Output the (x, y) coordinate of the center of the cell containing the given text.  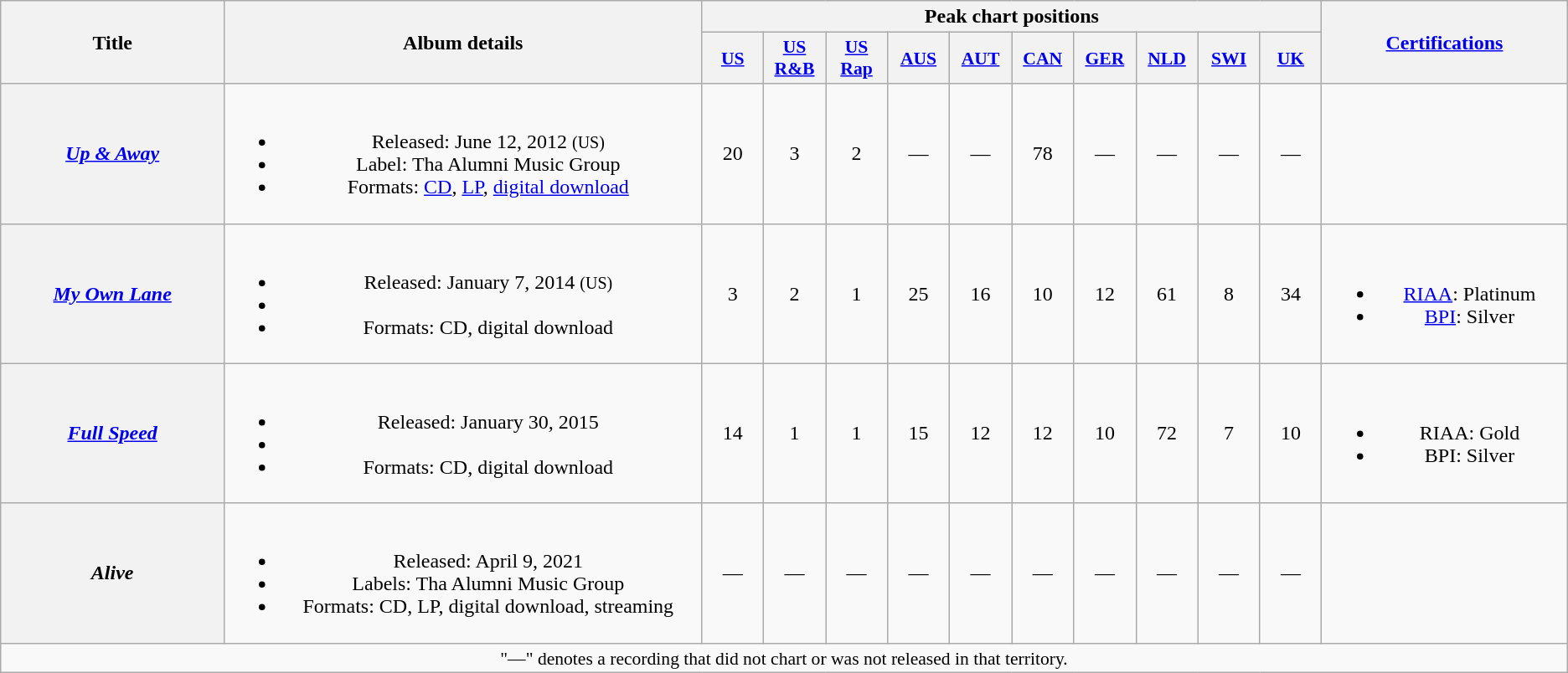
GER (1105, 59)
NLD (1167, 59)
"—" denotes a recording that did not chart or was not released in that territory. (784, 658)
UK (1291, 59)
US R&B (794, 59)
AUS (918, 59)
8 (1229, 293)
US Rap (857, 59)
RIAA: PlatinumBPI: Silver (1445, 293)
CAN (1043, 59)
Up & Away (112, 154)
Alive (112, 573)
20 (732, 154)
Released: June 12, 2012 (US)Label: Tha Alumni Music GroupFormats: CD, LP, digital download (463, 154)
15 (918, 434)
RIAA: GoldBPI: Silver (1445, 434)
Certifications (1445, 42)
78 (1043, 154)
AUT (981, 59)
34 (1291, 293)
My Own Lane (112, 293)
US (732, 59)
Album details (463, 42)
SWI (1229, 59)
61 (1167, 293)
14 (732, 434)
Released: January 30, 2015Formats: CD, digital download (463, 434)
Peak chart positions (1012, 17)
Released: April 9, 2021Labels: Tha Alumni Music GroupFormats: CD, LP, digital download, streaming (463, 573)
72 (1167, 434)
16 (981, 293)
25 (918, 293)
Full Speed (112, 434)
7 (1229, 434)
Title (112, 42)
Released: January 7, 2014 (US)Formats: CD, digital download (463, 293)
